For the text-containing cell, return its midpoint in [x, y] coordinate format. 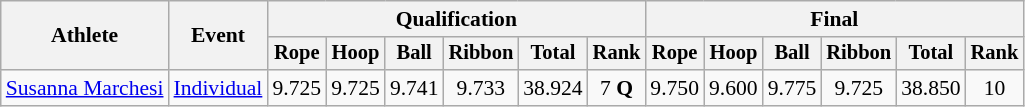
9.600 [734, 88]
38.924 [552, 88]
Susanna Marchesi [85, 88]
38.850 [930, 88]
10 [995, 88]
7 Q [617, 88]
Individual [218, 88]
9.741 [414, 88]
9.750 [674, 88]
Athlete [85, 36]
9.775 [792, 88]
Event [218, 36]
9.733 [482, 88]
Final [834, 19]
Qualification [456, 19]
